Locate the cell with the specified text and output its (x, y) center coordinate. 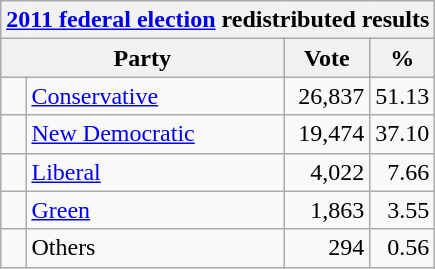
Conservative (155, 96)
4,022 (327, 172)
7.66 (402, 172)
Green (155, 210)
3.55 (402, 210)
1,863 (327, 210)
% (402, 58)
37.10 (402, 134)
Others (155, 248)
Vote (327, 58)
Party (142, 58)
294 (327, 248)
Liberal (155, 172)
2011 federal election redistributed results (218, 20)
0.56 (402, 248)
19,474 (327, 134)
New Democratic (155, 134)
26,837 (327, 96)
51.13 (402, 96)
